Determine the (x, y) coordinate at the center of the cell enclosing the given text.  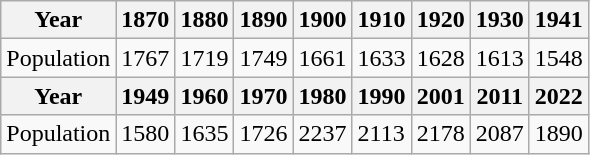
2113 (382, 134)
1548 (558, 58)
2237 (322, 134)
1980 (322, 96)
1870 (146, 20)
1628 (440, 58)
1635 (204, 134)
2178 (440, 134)
1910 (382, 20)
2022 (558, 96)
1960 (204, 96)
1767 (146, 58)
1930 (500, 20)
1726 (264, 134)
1920 (440, 20)
1880 (204, 20)
2011 (500, 96)
1990 (382, 96)
1613 (500, 58)
2001 (440, 96)
1719 (204, 58)
1749 (264, 58)
1970 (264, 96)
1941 (558, 20)
1661 (322, 58)
1633 (382, 58)
2087 (500, 134)
1949 (146, 96)
1900 (322, 20)
1580 (146, 134)
